Search for the cell housing the specified text and yield its [x, y] center coordinate. 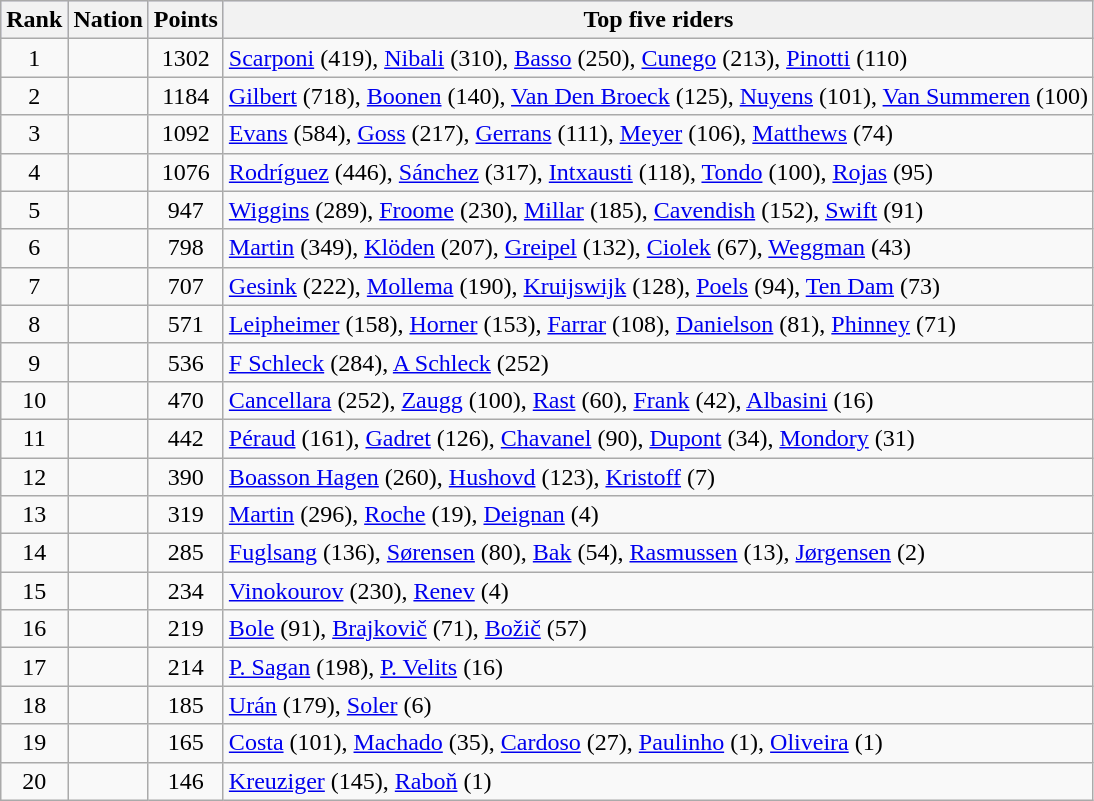
Gilbert (718), Boonen (140), Van Den Broeck (125), Nuyens (101), Van Summeren (100) [658, 96]
9 [34, 362]
442 [186, 438]
146 [186, 781]
14 [34, 553]
1302 [186, 58]
17 [34, 667]
20 [34, 781]
8 [34, 324]
Kreuziger (145), Raboň (1) [658, 781]
11 [34, 438]
18 [34, 705]
Wiggins (289), Froome (230), Millar (185), Cavendish (152), Swift (91) [658, 210]
13 [34, 515]
3 [34, 134]
10 [34, 400]
390 [186, 477]
1184 [186, 96]
947 [186, 210]
Top five riders [658, 20]
Bole (91), Brajkovič (71), Božič (57) [658, 629]
Gesink (222), Mollema (190), Kruijswijk (128), Poels (94), Ten Dam (73) [658, 286]
Rank [34, 20]
Rodríguez (446), Sánchez (317), Intxausti (118), Tondo (100), Rojas (95) [658, 172]
6 [34, 248]
185 [186, 705]
Cancellara (252), Zaugg (100), Rast (60), Frank (42), Albasini (16) [658, 400]
214 [186, 667]
Fuglsang (136), Sørensen (80), Bak (54), Rasmussen (13), Jørgensen (2) [658, 553]
470 [186, 400]
707 [186, 286]
2 [34, 96]
Boasson Hagen (260), Hushovd (123), Kristoff (7) [658, 477]
P. Sagan (198), P. Velits (16) [658, 667]
1 [34, 58]
798 [186, 248]
Urán (179), Soler (6) [658, 705]
15 [34, 591]
Evans (584), Goss (217), Gerrans (111), Meyer (106), Matthews (74) [658, 134]
219 [186, 629]
Points [186, 20]
234 [186, 591]
4 [34, 172]
Costa (101), Machado (35), Cardoso (27), Paulinho (1), Oliveira (1) [658, 743]
19 [34, 743]
1092 [186, 134]
Martin (349), Klöden (207), Greipel (132), Ciolek (67), Weggman (43) [658, 248]
5 [34, 210]
Leipheimer (158), Horner (153), Farrar (108), Danielson (81), Phinney (71) [658, 324]
16 [34, 629]
165 [186, 743]
7 [34, 286]
536 [186, 362]
285 [186, 553]
Nation [108, 20]
12 [34, 477]
Péraud (161), Gadret (126), Chavanel (90), Dupont (34), Mondory (31) [658, 438]
Scarponi (419), Nibali (310), Basso (250), Cunego (213), Pinotti (110) [658, 58]
1076 [186, 172]
319 [186, 515]
Martin (296), Roche (19), Deignan (4) [658, 515]
Vinokourov (230), Renev (4) [658, 591]
571 [186, 324]
F Schleck (284), A Schleck (252) [658, 362]
